Find where the given text appears and provide that cell's center as (X, Y) coordinate. 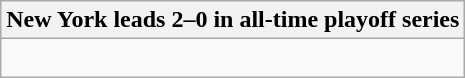
New York leads 2–0 in all-time playoff series (233, 20)
